Determine the (X, Y) coordinate at the center of the cell enclosing the given text.  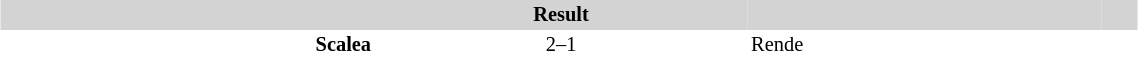
Scalea (187, 45)
Result (561, 15)
Rende (924, 45)
2–1 (561, 45)
